For the text-containing cell, return its midpoint in (x, y) coordinate format. 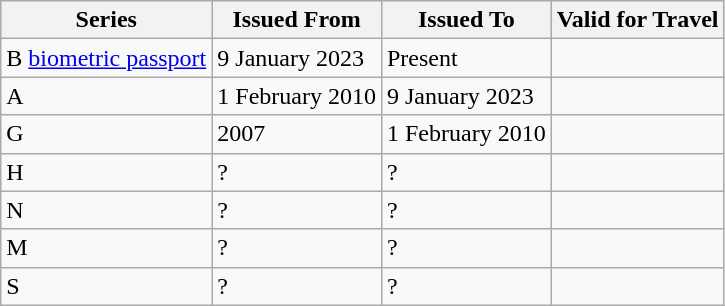
Valid for Travel (638, 20)
B biometric passport (106, 58)
S (106, 286)
M (106, 248)
Issued From (297, 20)
N (106, 210)
G (106, 134)
2007 (297, 134)
Present (466, 58)
H (106, 172)
A (106, 96)
Issued To (466, 20)
Series (106, 20)
